Locate the cell with the specified text and output its (x, y) center coordinate. 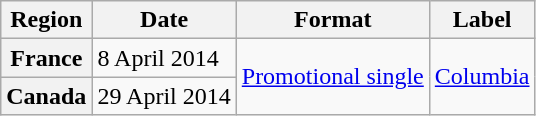
Format (332, 20)
Canada (46, 96)
Label (482, 20)
29 April 2014 (164, 96)
France (46, 58)
8 April 2014 (164, 58)
Columbia (482, 77)
Region (46, 20)
Date (164, 20)
Promotional single (332, 77)
